From the cell containing the given text, extract its center point as (x, y) coordinate. 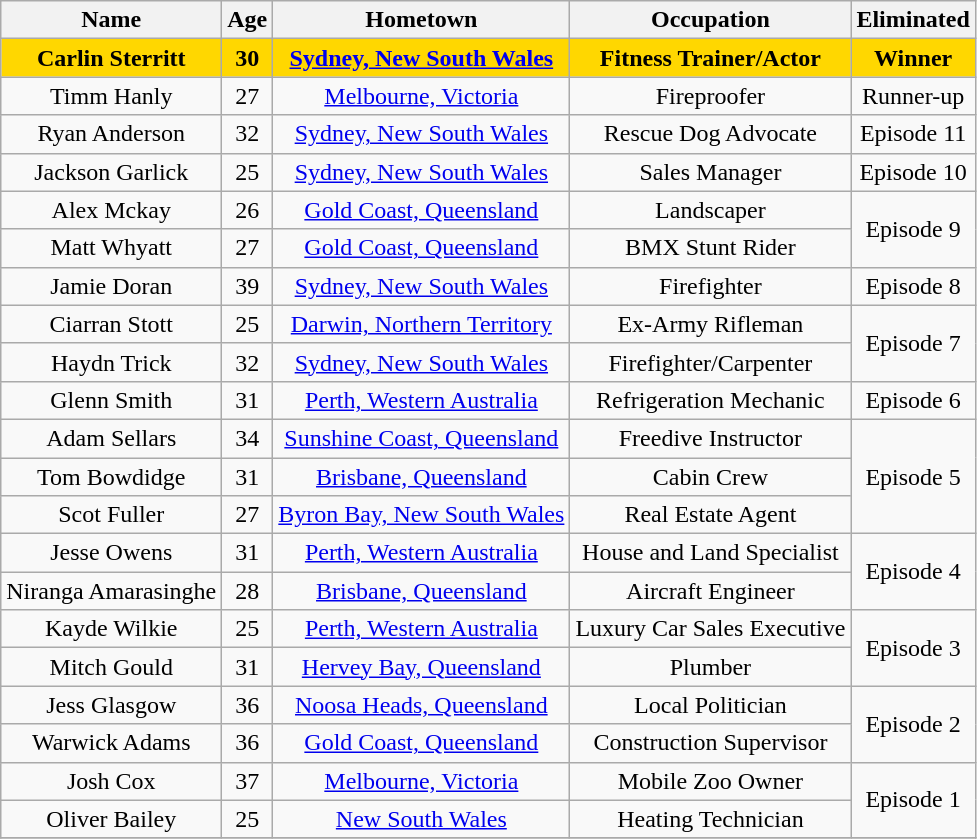
Hometown (422, 20)
Scot Fuller (112, 515)
BMX Stunt Rider (710, 248)
Name (112, 20)
Real Estate Agent (710, 515)
Construction Supervisor (710, 743)
House and Land Specialist (710, 553)
28 (248, 591)
Hervey Bay, Queensland (422, 667)
Firefighter (710, 286)
Freedive Instructor (710, 438)
Jesse Owens (112, 553)
Firefighter/Carpenter (710, 362)
Adam Sellars (112, 438)
Rescue Dog Advocate (710, 134)
Refrigeration Mechanic (710, 400)
Plumber (710, 667)
26 (248, 210)
Niranga Amarasinghe (112, 591)
Jackson Garlick (112, 172)
Episode 6 (913, 400)
Mobile Zoo Owner (710, 781)
Heating Technician (710, 819)
Episode 5 (913, 476)
30 (248, 58)
Warwick Adams (112, 743)
Mitch Gould (112, 667)
Episode 8 (913, 286)
Ciarran Stott (112, 324)
Jess Glasgow (112, 705)
Byron Bay, New South Wales (422, 515)
Kayde Wilkie (112, 629)
Winner (913, 58)
Runner-up (913, 96)
Glenn Smith (112, 400)
New South Wales (422, 819)
Episode 3 (913, 648)
Episode 1 (913, 800)
Carlin Sterritt (112, 58)
Luxury Car Sales Executive (710, 629)
Episode 10 (913, 172)
Occupation (710, 20)
37 (248, 781)
Darwin, Northern Territory (422, 324)
Episode 9 (913, 229)
Noosa Heads, Queensland (422, 705)
Age (248, 20)
Episode 11 (913, 134)
Episode 4 (913, 572)
Timm Hanly (112, 96)
Cabin Crew (710, 477)
Sales Manager (710, 172)
Episode 2 (913, 724)
Ryan Anderson (112, 134)
Haydn Trick (112, 362)
Tom Bowdidge (112, 477)
Eliminated (913, 20)
Alex Mckay (112, 210)
Episode 7 (913, 343)
Fitness Trainer/Actor (710, 58)
Jamie Doran (112, 286)
Landscaper (710, 210)
34 (248, 438)
Oliver Bailey (112, 819)
Sunshine Coast, Queensland (422, 438)
Josh Cox (112, 781)
Matt Whyatt (112, 248)
Fireproofer (710, 96)
Aircraft Engineer (710, 591)
Ex-Army Rifleman (710, 324)
Local Politician (710, 705)
39 (248, 286)
